Determine the [x, y] coordinate at the center of the cell enclosing the given text.  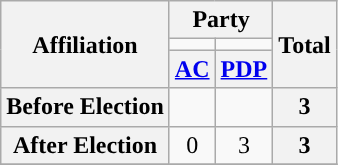
AC [192, 69]
Total [305, 44]
Affiliation [86, 44]
Before Election [86, 107]
0 [192, 145]
Party [220, 20]
PDP [244, 69]
After Election [86, 145]
